Locate the cell with the specified text and output its (x, y) center coordinate. 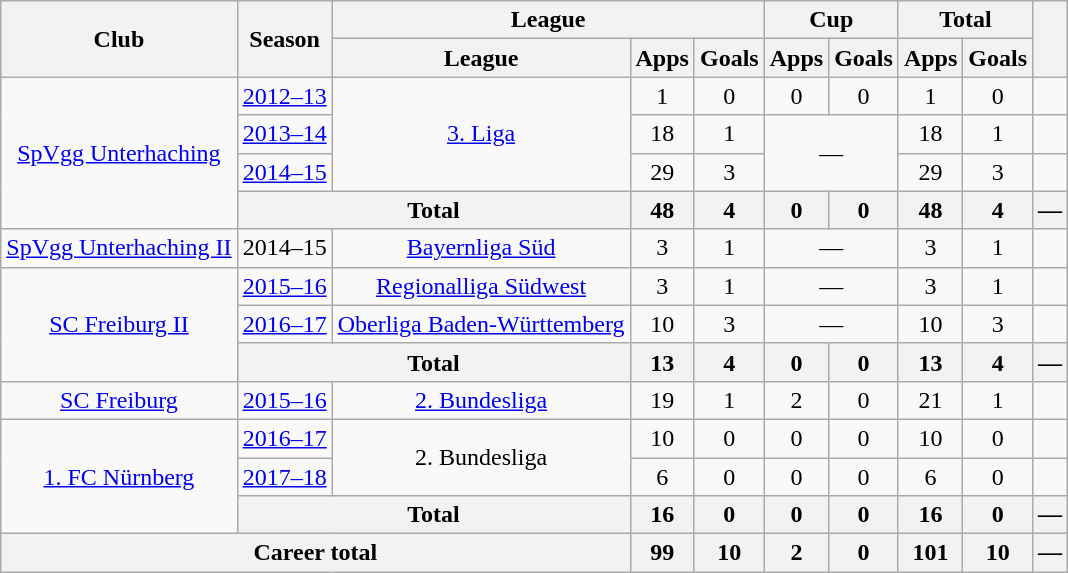
21 (930, 400)
Oberliga Baden-Württemberg (481, 324)
SC Freiburg II (119, 324)
2013–14 (284, 134)
2012–13 (284, 96)
Regionalliga Südwest (481, 286)
Club (119, 39)
2017–18 (284, 477)
3. Liga (481, 134)
Cup (831, 20)
1. FC Nürnberg (119, 476)
SpVgg Unterhaching (119, 153)
19 (662, 400)
SC Freiburg (119, 400)
Season (284, 39)
101 (930, 553)
99 (662, 553)
SpVgg Unterhaching II (119, 248)
Bayernliga Süd (481, 248)
Career total (316, 553)
